Determine the [X, Y] coordinate at the center of the cell enclosing the given text.  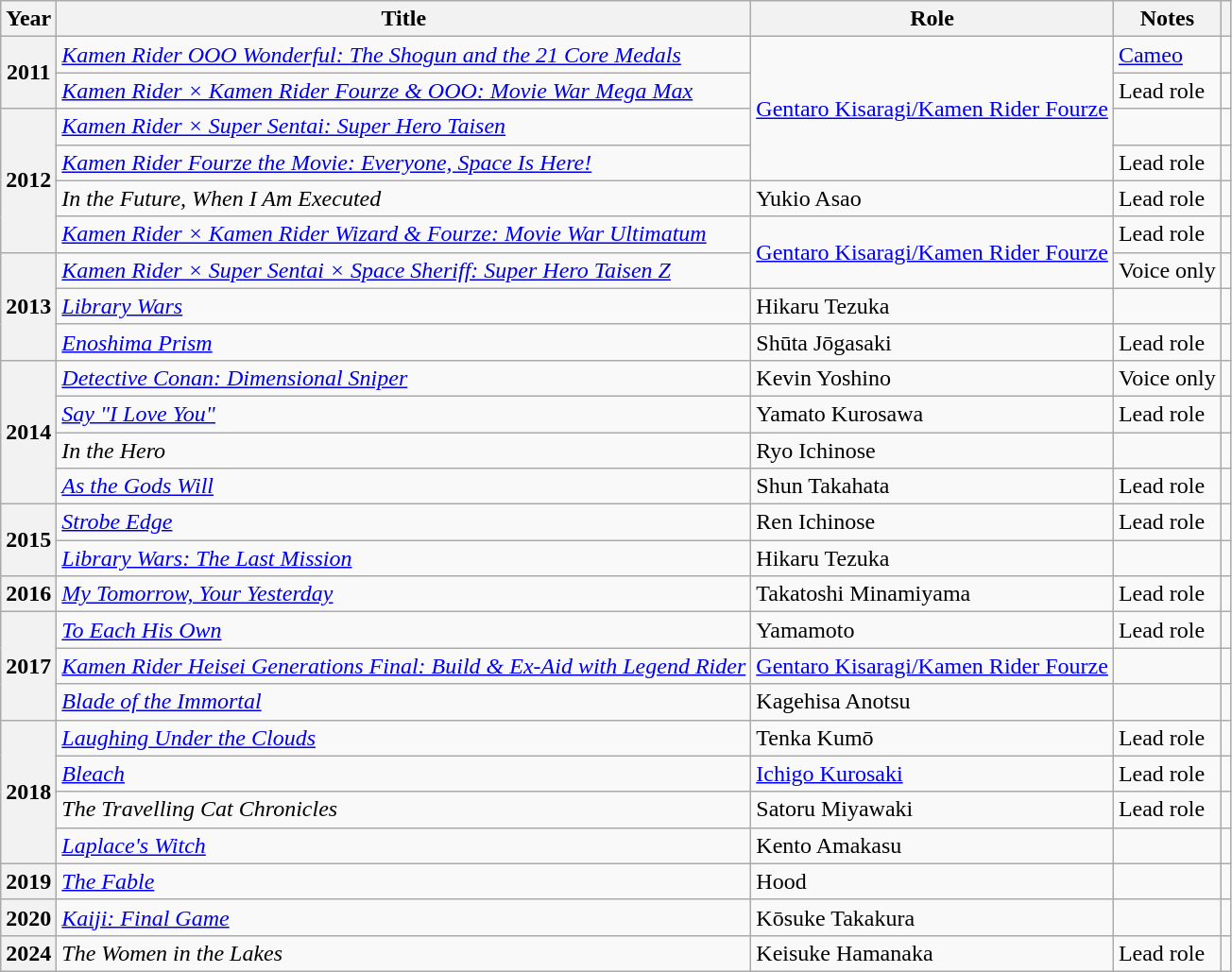
My Tomorrow, Your Yesterday [404, 594]
2016 [28, 594]
In the Future, When I Am Executed [404, 198]
2015 [28, 540]
The Fable [404, 881]
Ryo Ichinose [933, 451]
Kamen Rider × Super Sentai: Super Hero Taisen [404, 127]
Laughing Under the Clouds [404, 738]
Hood [933, 881]
Shun Takahata [933, 486]
Ren Ichinose [933, 522]
Kevin Yoshino [933, 378]
Yukio Asao [933, 198]
Say "I Love You" [404, 414]
Kamen Rider OOO Wonderful: The Shogun and the 21 Core Medals [404, 55]
Satoru Miyawaki [933, 810]
Strobe Edge [404, 522]
2013 [28, 306]
The Travelling Cat Chronicles [404, 810]
To Each His Own [404, 630]
Year [28, 19]
Kamen Rider Fourze the Movie: Everyone, Space Is Here! [404, 162]
Takatoshi Minamiyama [933, 594]
Kamen Rider × Kamen Rider Fourze & OOO: Movie War Mega Max [404, 91]
Kagehisa Anotsu [933, 702]
Role [933, 19]
Kamen Rider Heisei Generations Final: Build & Ex-Aid with Legend Rider [404, 666]
Library Wars [404, 306]
2024 [28, 953]
Bleach [404, 774]
2019 [28, 881]
Kōsuke Takakura [933, 917]
2014 [28, 432]
Kento Amakasu [933, 845]
Laplace's Witch [404, 845]
Keisuke Hamanaka [933, 953]
Detective Conan: Dimensional Sniper [404, 378]
Yamato Kurosawa [933, 414]
Kaiji: Final Game [404, 917]
Enoshima Prism [404, 342]
Title [404, 19]
Blade of the Immortal [404, 702]
2018 [28, 792]
The Women in the Lakes [404, 953]
Kamen Rider × Kamen Rider Wizard & Fourze: Movie War Ultimatum [404, 234]
Yamamoto [933, 630]
2011 [28, 73]
Kamen Rider × Super Sentai × Space Sheriff: Super Hero Taisen Z [404, 270]
Library Wars: The Last Mission [404, 558]
2017 [28, 666]
In the Hero [404, 451]
Cameo [1167, 55]
2012 [28, 180]
Ichigo Kurosaki [933, 774]
Shūta Jōgasaki [933, 342]
2020 [28, 917]
Notes [1167, 19]
Tenka Kumō [933, 738]
As the Gods Will [404, 486]
